Detect which cell encompasses the target text, then output its (X, Y) center coordinate. 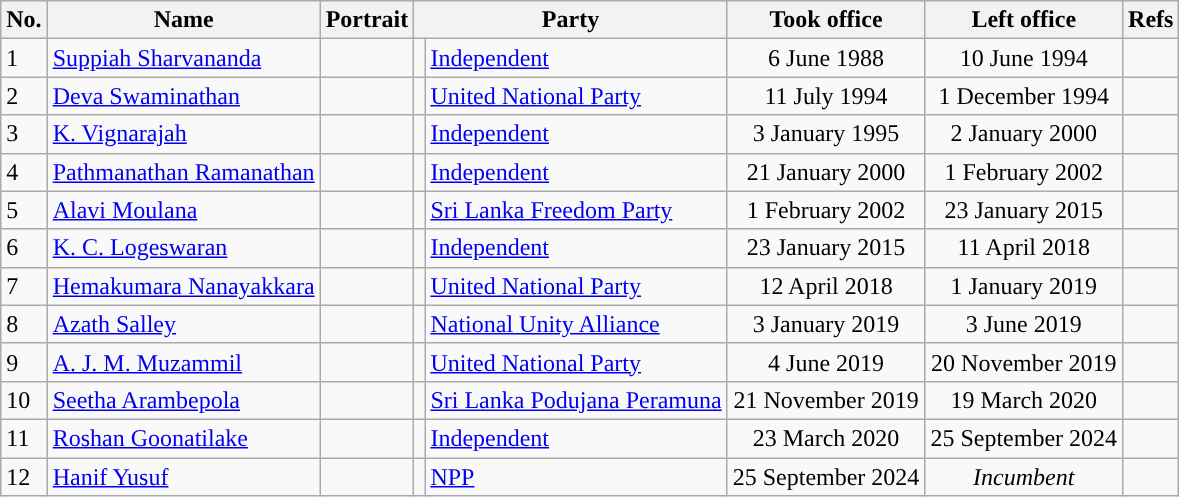
K. C. Logeswaran (184, 248)
6 (24, 248)
7 (24, 286)
19 March 2020 (1024, 400)
1 (24, 58)
Hanif Yusuf (184, 477)
Refs (1151, 20)
Sri Lanka Freedom Party (576, 210)
Alavi Moulana (184, 210)
Suppiah Sharvananda (184, 58)
3 June 2019 (1024, 324)
National Unity Alliance (576, 324)
6 June 1988 (826, 58)
Seetha Arambepola (184, 400)
3 January 1995 (826, 134)
Roshan Goonatilake (184, 438)
10 (24, 400)
21 November 2019 (826, 400)
Left office (1024, 20)
5 (24, 210)
Party (570, 20)
21 January 2000 (826, 172)
No. (24, 20)
2 (24, 96)
11 July 1994 (826, 96)
10 June 1994 (1024, 58)
Azath Salley (184, 324)
Portrait (367, 20)
A. J. M. Muzammil (184, 362)
12 (24, 477)
23 March 2020 (826, 438)
Hemakumara Nanayakkara (184, 286)
Pathmanathan Ramanathan (184, 172)
Name (184, 20)
4 June 2019 (826, 362)
11 April 2018 (1024, 248)
3 (24, 134)
3 January 2019 (826, 324)
1 January 2019 (1024, 286)
K. Vignarajah (184, 134)
11 (24, 438)
1 December 1994 (1024, 96)
Took office (826, 20)
20 November 2019 (1024, 362)
8 (24, 324)
12 April 2018 (826, 286)
Sri Lanka Podujana Peramuna (576, 400)
9 (24, 362)
Deva Swaminathan (184, 96)
NPP (576, 477)
Incumbent (1024, 477)
4 (24, 172)
2 January 2000 (1024, 134)
